Scan for the cell matching the given text and deliver its [x, y] coordinate at center. 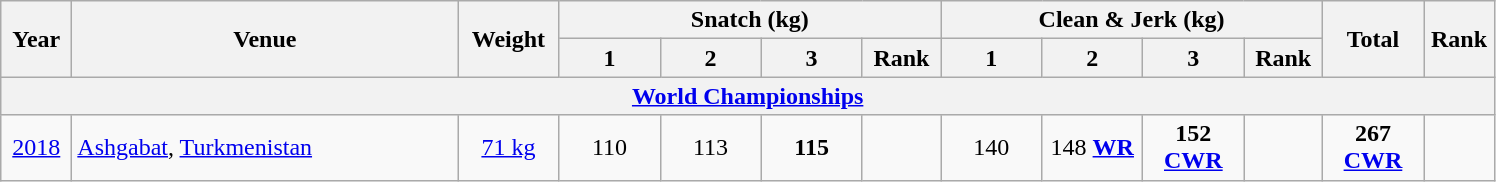
140 [992, 148]
113 [710, 148]
148 WR [1092, 148]
Venue [265, 39]
Ashgabat, Turkmenistan [265, 148]
2018 [36, 148]
Snatch (kg) [750, 20]
World Championships [748, 96]
Year [36, 39]
Clean & Jerk (kg) [1132, 20]
Total [1372, 39]
267 CWR [1372, 148]
110 [610, 148]
Weight [508, 39]
152 CWR [1194, 148]
115 [812, 148]
71 kg [508, 148]
